Provide the (X, Y) coordinate of the cell's center where the given text is located.  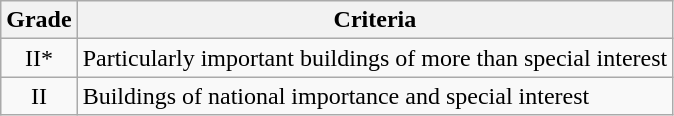
II (39, 96)
Grade (39, 20)
Particularly important buildings of more than special interest (375, 58)
Criteria (375, 20)
Buildings of national importance and special interest (375, 96)
II* (39, 58)
